Detect which cell encompasses the target text, then output its (X, Y) center coordinate. 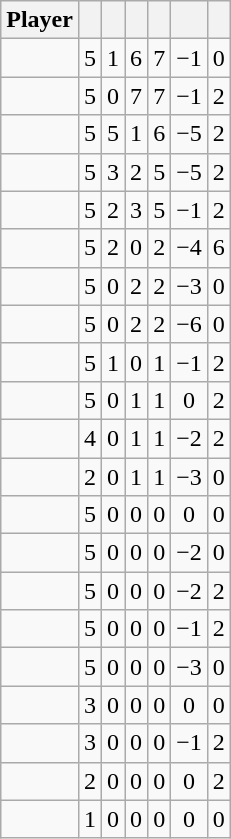
Player (40, 20)
4 (90, 438)
−4 (190, 248)
−6 (190, 324)
